Provide the [x, y] coordinate of the cell's center where the given text is located.  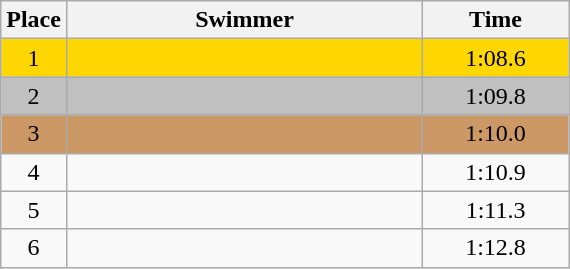
3 [34, 134]
1:11.3 [496, 210]
1:10.0 [496, 134]
Time [496, 20]
1:08.6 [496, 58]
4 [34, 172]
1:12.8 [496, 248]
1 [34, 58]
Swimmer [244, 20]
1:10.9 [496, 172]
2 [34, 96]
6 [34, 248]
1:09.8 [496, 96]
Place [34, 20]
5 [34, 210]
